Pinpoint the cell where the given text exists, returning its [x, y] midpoint coordinate. 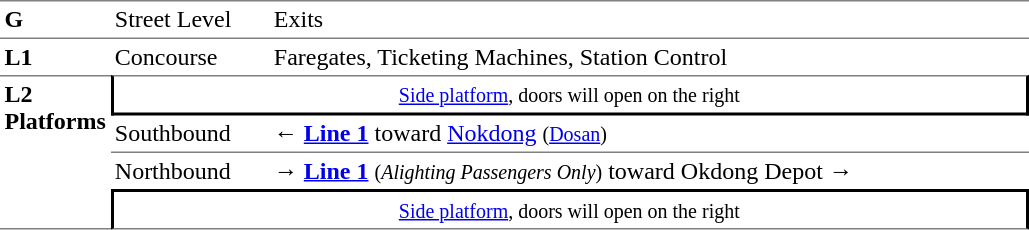
L2Platforms [55, 152]
Street Level [190, 20]
→ Line 1 (Alighting Passengers Only) toward Okdong Depot → [648, 171]
Exits [648, 20]
Faregates, Ticketing Machines, Station Control [648, 57]
← Line 1 toward Nokdong (Dosan) [648, 135]
Southbound [190, 135]
Northbound [190, 171]
L1 [55, 57]
G [55, 20]
Concourse [190, 57]
